Provide the (X, Y) coordinate of the cell's center where the given text is located.  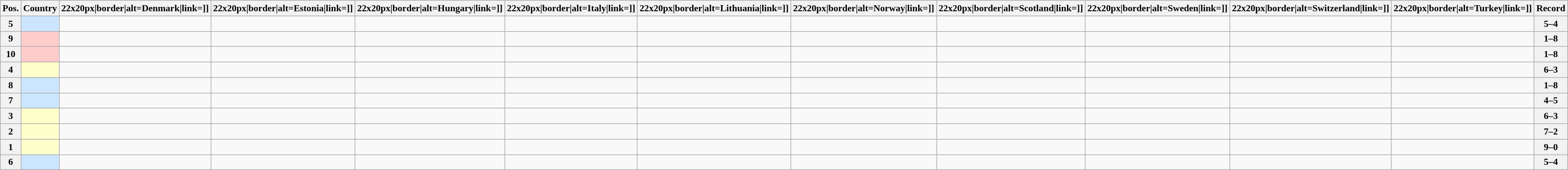
22x20px|border|alt=Lithuania|link=]] (714, 8)
Pos. (11, 8)
Country (40, 8)
22x20px|border|alt=Norway|link=]] (864, 8)
1 (11, 147)
7–2 (1551, 132)
10 (11, 55)
3 (11, 116)
22x20px|border|alt=Sweden|link=]] (1157, 8)
4 (11, 70)
9 (11, 39)
22x20px|border|alt=Denmark|link=]] (135, 8)
Record (1551, 8)
5 (11, 24)
22x20px|border|alt=Estonia|link=]] (283, 8)
22x20px|border|alt=Turkey|link=]] (1463, 8)
9–0 (1551, 147)
22x20px|border|alt=Switzerland|link=]] (1311, 8)
4–5 (1551, 101)
2 (11, 132)
8 (11, 85)
22x20px|border|alt=Hungary|link=]] (430, 8)
22x20px|border|alt=Italy|link=]] (572, 8)
7 (11, 101)
22x20px|border|alt=Scotland|link=]] (1011, 8)
6 (11, 162)
